For the text-containing cell, return its midpoint in [X, Y] coordinate format. 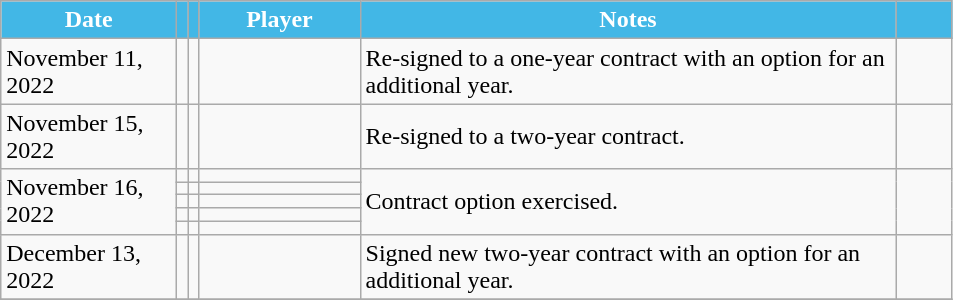
Re-signed to a one-year contract with an option for an additional year. [628, 72]
Date [89, 20]
November 11, 2022 [89, 72]
Signed new two-year contract with an option for an additional year. [628, 266]
Player [280, 20]
Notes [628, 20]
Contract option exercised. [628, 202]
November 15, 2022 [89, 136]
Re-signed to a two-year contract. [628, 136]
December 13, 2022 [89, 266]
November 16, 2022 [89, 202]
